Detect which cell encompasses the target text, then output its [x, y] center coordinate. 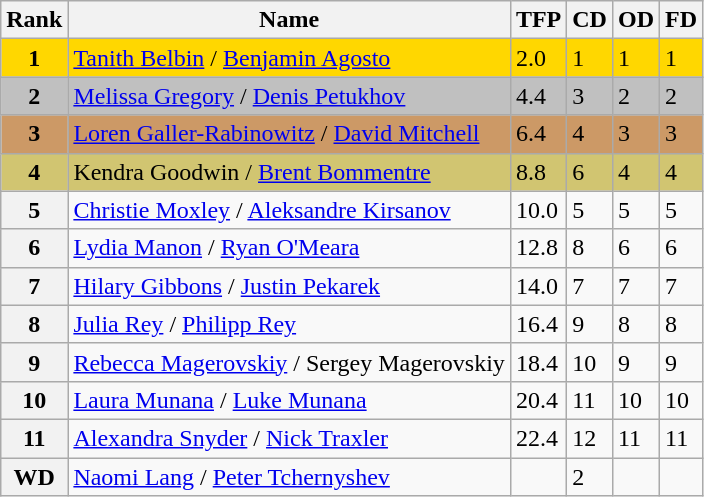
Kendra Goodwin / Brent Bommentre [289, 172]
20.4 [538, 400]
Alexandra Snyder / Nick Traxler [289, 438]
22.4 [538, 438]
Julia Rey / Philipp Rey [289, 324]
Naomi Lang / Peter Tchernyshev [289, 477]
10.0 [538, 210]
12 [590, 438]
Rank [34, 20]
14.0 [538, 286]
6.4 [538, 134]
Rebecca Magerovskiy / Sergey Magerovskiy [289, 362]
TFP [538, 20]
WD [34, 477]
Loren Galler-Rabinowitz / David Mitchell [289, 134]
Lydia Manon / Ryan O'Meara [289, 248]
4.4 [538, 96]
16.4 [538, 324]
Hilary Gibbons / Justin Pekarek [289, 286]
2.0 [538, 58]
CD [590, 20]
FD [682, 20]
Christie Moxley / Aleksandre Kirsanov [289, 210]
OD [636, 20]
Tanith Belbin / Benjamin Agosto [289, 58]
Name [289, 20]
Laura Munana / Luke Munana [289, 400]
12.8 [538, 248]
Melissa Gregory / Denis Petukhov [289, 96]
8.8 [538, 172]
18.4 [538, 362]
